Return [x, y] of the center of cell containing provided text 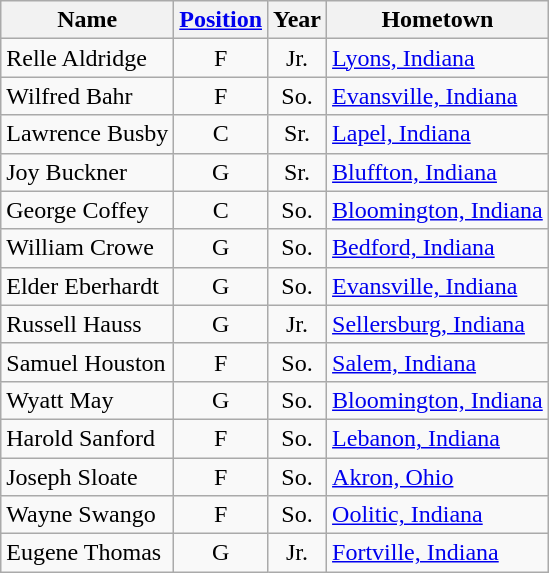
Harold Sanford [88, 438]
Bluffton, Indiana [438, 172]
Wayne Swango [88, 515]
George Coffey [88, 210]
Hometown [438, 20]
Lawrence Busby [88, 134]
Wilfred Bahr [88, 96]
Russell Hauss [88, 324]
Position [221, 20]
Elder Eberhardt [88, 286]
Relle Aldridge [88, 58]
Samuel Houston [88, 362]
William Crowe [88, 248]
Wyatt May [88, 400]
Sellersburg, Indiana [438, 324]
Lyons, Indiana [438, 58]
Joseph Sloate [88, 477]
Bedford, Indiana [438, 248]
Oolitic, Indiana [438, 515]
Akron, Ohio [438, 477]
Fortville, Indiana [438, 553]
Year [298, 20]
Salem, Indiana [438, 362]
Lapel, Indiana [438, 134]
Lebanon, Indiana [438, 438]
Name [88, 20]
Eugene Thomas [88, 553]
Joy Buckner [88, 172]
